Detect which cell encompasses the target text, then output its (x, y) center coordinate. 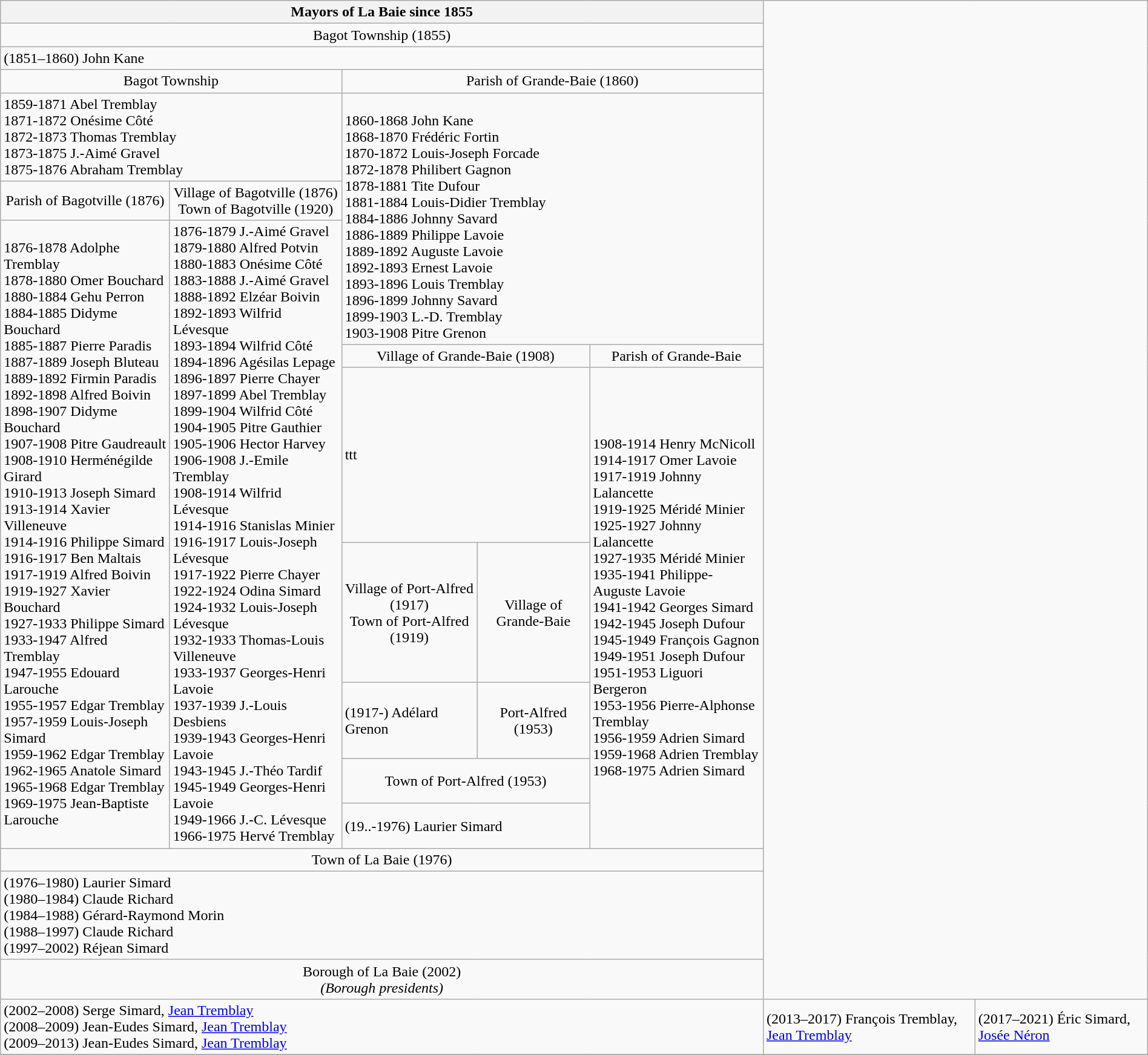
Mayors of La Baie since 1855 (382, 12)
1859-1871 Abel Tremblay1871-1872 Onésime Côté 1872-1873 Thomas Tremblay 1873-1875 J.-Aimé Gravel 1875-1876 Abraham Tremblay (171, 137)
Parish of Bagotville (1876) (85, 201)
(1851–1860) John Kane (382, 58)
Borough of La Baie (2002)(Borough presidents) (382, 979)
ttt (466, 455)
Village of Bagotville (1876) Town of Bagotville (1920) (256, 201)
Village of Grande-Baie (1908) (466, 356)
Village of Port-Alfred (1917)Town of Port-Alfred (1919) (409, 613)
Bagot Township (1855) (382, 35)
(2017–2021) Éric Simard, Josée Néron (1061, 1027)
Port-Alfred (1953) (533, 721)
Parish of Grande-Baie (1860) (552, 81)
(2013–2017) François Tremblay, Jean Tremblay (869, 1027)
(1917-) Adélard Grenon (409, 721)
Parish of Grande-Baie (677, 356)
Bagot Township (171, 81)
Town of Port-Alfred (1953) (466, 781)
Village of Grande-Baie (533, 613)
(1976–1980) Laurier Simard(1980–1984) Claude Richard(1984–1988) Gérard-Raymond Morin(1988–1997) Claude Richard(1997–2002) Réjean Simard (382, 915)
Town of La Baie (1976) (382, 859)
(19..-1976) Laurier Simard (466, 826)
(2002–2008) Serge Simard, Jean Tremblay(2008–2009) Jean-Eudes Simard, Jean Tremblay (2009–2013) Jean-Eudes Simard, Jean Tremblay (382, 1027)
